Return the (x, y) coordinate for the center point of the cell that contains the specified text.  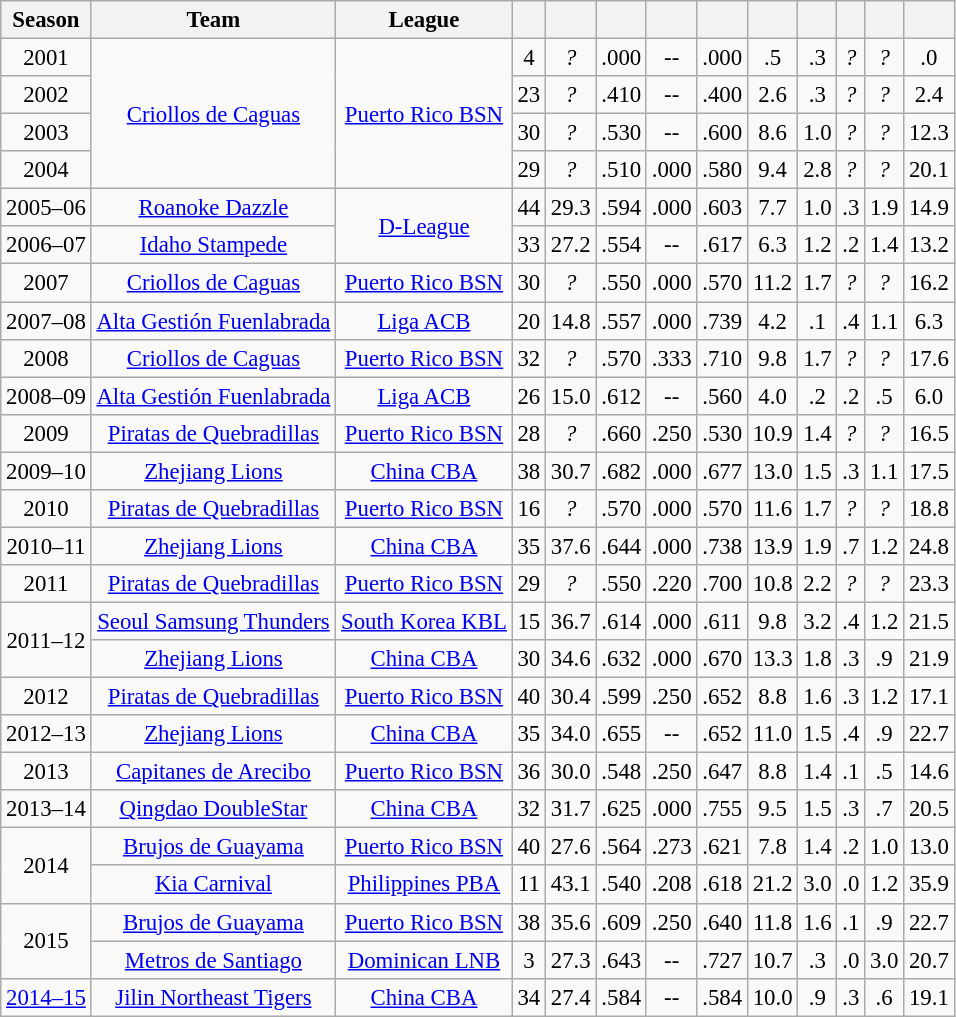
10.9 (772, 433)
4.2 (772, 321)
2005–06 (46, 208)
24.8 (929, 546)
.400 (722, 95)
.609 (621, 922)
2009–10 (46, 471)
36.7 (571, 621)
7.8 (772, 847)
.670 (722, 659)
.647 (722, 772)
2.8 (818, 170)
34 (528, 997)
8.6 (772, 133)
.614 (621, 621)
11 (528, 885)
35.9 (929, 885)
.557 (621, 321)
.700 (722, 584)
.739 (722, 321)
12.3 (929, 133)
2004 (46, 170)
2008–09 (46, 396)
2.6 (772, 95)
League (424, 20)
13.9 (772, 546)
17.1 (929, 697)
.617 (722, 245)
3.2 (818, 621)
20.1 (929, 170)
10.8 (772, 584)
29.3 (571, 208)
2012–13 (46, 734)
13.2 (929, 245)
.618 (722, 885)
.682 (621, 471)
11.2 (772, 283)
.580 (722, 170)
35.6 (571, 922)
Idaho Stampede (214, 245)
.727 (722, 960)
.655 (621, 734)
2014–15 (46, 997)
Roanoke Dazzle (214, 208)
.625 (621, 809)
9.5 (772, 809)
2011 (46, 584)
7.7 (772, 208)
30.4 (571, 697)
30.0 (571, 772)
Metros de Santiago (214, 960)
.208 (671, 885)
Kia Carnival (214, 885)
2013 (46, 772)
.710 (722, 358)
.594 (621, 208)
.6 (884, 997)
43.1 (571, 885)
.599 (621, 697)
11.6 (772, 509)
14.8 (571, 321)
.632 (621, 659)
14.9 (929, 208)
19.1 (929, 997)
10.7 (772, 960)
2010–11 (46, 546)
26 (528, 396)
Philippines PBA (424, 885)
14.6 (929, 772)
2.4 (929, 95)
Seoul Samsung Thunders (214, 621)
17.5 (929, 471)
4 (528, 58)
.612 (621, 396)
2002 (46, 95)
2001 (46, 58)
21.2 (772, 885)
16.2 (929, 283)
Jilin Northeast Tigers (214, 997)
11.8 (772, 922)
4.0 (772, 396)
44 (528, 208)
.621 (722, 847)
2012 (46, 697)
D-League (424, 226)
10.0 (772, 997)
27.6 (571, 847)
16.5 (929, 433)
18.8 (929, 509)
2013–14 (46, 809)
21.5 (929, 621)
17.6 (929, 358)
.560 (722, 396)
11.0 (772, 734)
2014 (46, 866)
30.7 (571, 471)
.643 (621, 960)
2009 (46, 433)
20 (528, 321)
.600 (722, 133)
15.0 (571, 396)
.603 (722, 208)
34.0 (571, 734)
.640 (722, 922)
27.3 (571, 960)
2.2 (818, 584)
16 (528, 509)
2008 (46, 358)
33 (528, 245)
.410 (621, 95)
.273 (671, 847)
.220 (671, 584)
2015 (46, 940)
37.6 (571, 546)
.510 (621, 170)
South Korea KBL (424, 621)
15 (528, 621)
23.3 (929, 584)
.644 (621, 546)
Qingdao DoubleStar (214, 809)
20.5 (929, 809)
28 (528, 433)
20.7 (929, 960)
.738 (722, 546)
6.0 (929, 396)
27.2 (571, 245)
31.7 (571, 809)
2007 (46, 283)
.548 (621, 772)
21.9 (929, 659)
.677 (722, 471)
.554 (621, 245)
.755 (722, 809)
2011–12 (46, 640)
3 (528, 960)
.564 (621, 847)
27.4 (571, 997)
.540 (621, 885)
2010 (46, 509)
.611 (722, 621)
Dominican LNB (424, 960)
36 (528, 772)
23 (528, 95)
2006–07 (46, 245)
34.6 (571, 659)
Season (46, 20)
.660 (621, 433)
2007–08 (46, 321)
Team (214, 20)
.333 (671, 358)
1.8 (818, 659)
9.4 (772, 170)
2003 (46, 133)
13.3 (772, 659)
Capitanes de Arecibo (214, 772)
